Provide the (x, y) coordinate of the cell's center where the given text is located.  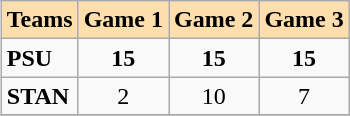
STAN (40, 96)
2 (123, 96)
PSU (40, 58)
Game 2 (213, 20)
Game 1 (123, 20)
Game 3 (304, 20)
10 (213, 96)
7 (304, 96)
Teams (40, 20)
